Pinpoint the cell where the given text exists, returning its (x, y) midpoint coordinate. 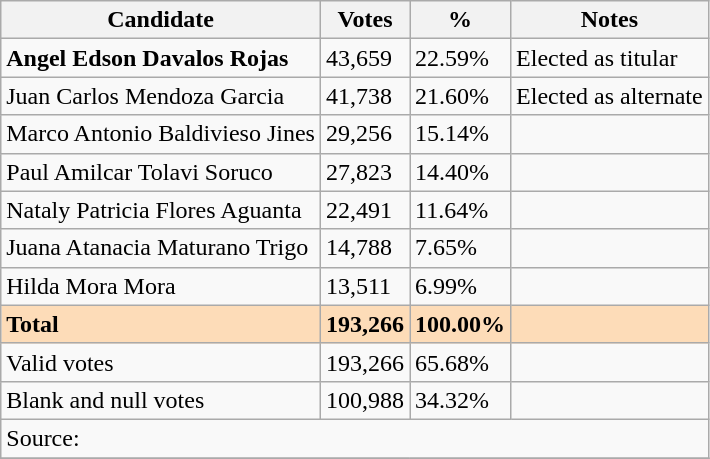
14.40% (460, 172)
7.65% (460, 248)
65.68% (460, 362)
Source: (354, 438)
Angel Edson Davalos Rojas (161, 58)
21.60% (460, 96)
27,823 (364, 172)
14,788 (364, 248)
Notes (610, 20)
Paul Amilcar Tolavi Soruco (161, 172)
Blank and null votes (161, 400)
6.99% (460, 286)
Nataly Patricia Flores Aguanta (161, 210)
Valid votes (161, 362)
Candidate (161, 20)
22,491 (364, 210)
100.00% (460, 324)
Total (161, 324)
Juan Carlos Mendoza Garcia (161, 96)
13,511 (364, 286)
Elected as alternate (610, 96)
34.32% (460, 400)
Juana Atanacia Maturano Trigo (161, 248)
Marco Antonio Baldivieso Jines (161, 134)
100,988 (364, 400)
43,659 (364, 58)
11.64% (460, 210)
Elected as titular (610, 58)
Votes (364, 20)
Hilda Mora Mora (161, 286)
29,256 (364, 134)
% (460, 20)
41,738 (364, 96)
15.14% (460, 134)
22.59% (460, 58)
